Identify which cell holds the provided text, then report its [x, y] central coordinate. 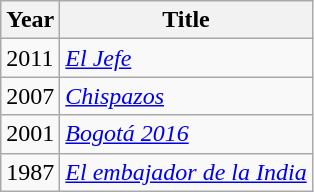
El embajador de la India [186, 172]
2001 [30, 134]
2007 [30, 96]
2011 [30, 58]
Title [186, 20]
Bogotá 2016 [186, 134]
Chispazos [186, 96]
Year [30, 20]
1987 [30, 172]
El Jefe [186, 58]
